Search for the cell housing the specified text and yield its [X, Y] center coordinate. 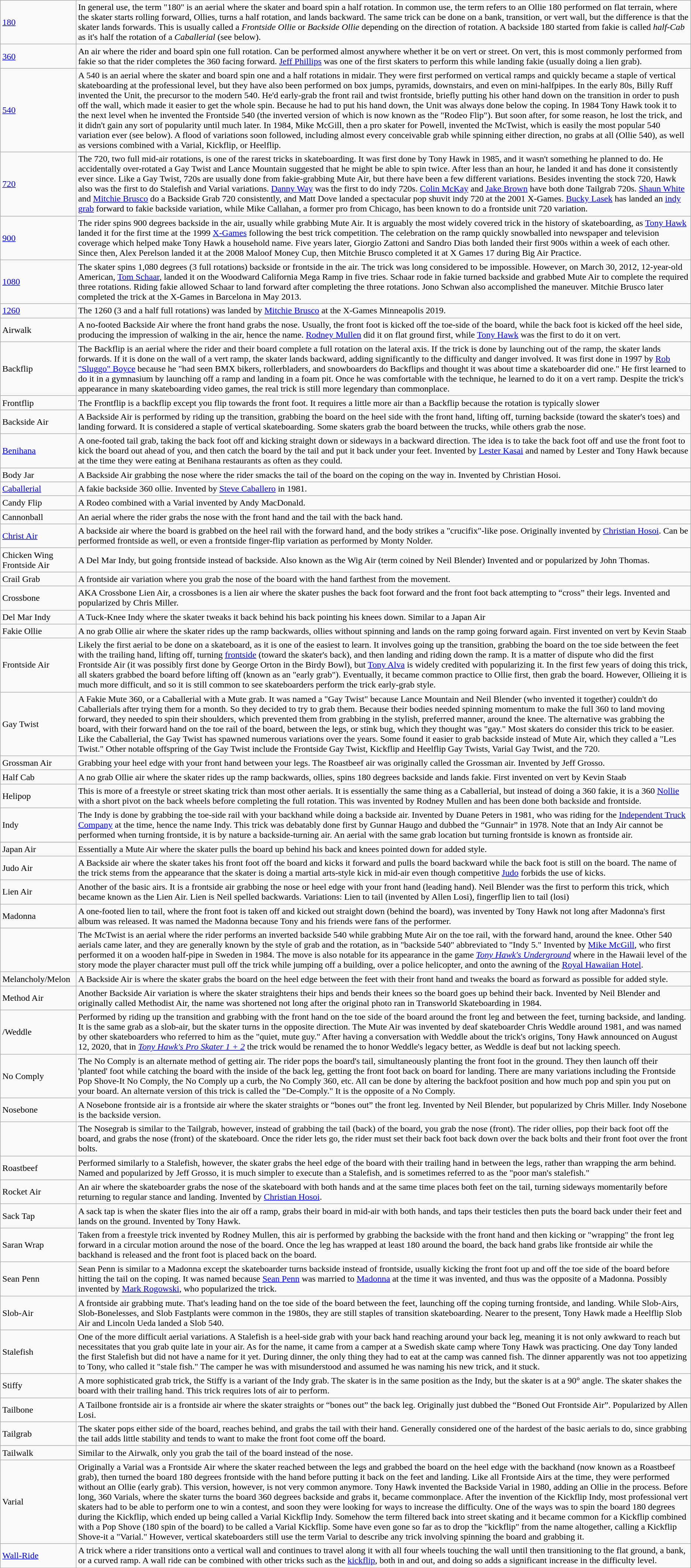
No Comply [38, 1076]
A Backside Air grabbing the nose where the rider smacks the tail of the board on the coping on the way in. Invented by Christian Hosoi. [383, 475]
Indy [38, 825]
900 [38, 238]
Helipop [38, 796]
Del Mar Indy [38, 617]
Backside Air [38, 421]
Lien Air [38, 892]
Crossbone [38, 598]
Sack Tap [38, 1216]
Christ Air [38, 536]
Tailgrab [38, 1434]
A Rodeo combined with a Varial invented by Andy MacDonald. [383, 503]
Fakie Ollie [38, 631]
Crail Grab [38, 579]
Wall-Ride [38, 1556]
Nosebone [38, 1110]
Slob-Air [38, 1313]
540 [38, 110]
Varial [38, 1502]
Candy Flip [38, 503]
Japan Air [38, 849]
Frontside Air [38, 665]
Stiffy [38, 1386]
Melancholy/Melon [38, 979]
Benihana [38, 451]
Madonna [38, 916]
A fakie backside 360 ollie. Invented by Steve Caballero in 1981. [383, 489]
Frontflip [38, 403]
Sean Penn [38, 1279]
Half Cab [38, 777]
Method Air [38, 998]
1080 [38, 282]
A frontside air variation where you grab the nose of the board with the hand farthest from the movement. [383, 579]
360 [38, 56]
Grossman Air [38, 763]
Airwalk [38, 330]
Tailbone [38, 1410]
Grabbing your heel edge with your front hand between your legs. The Roastbeef air was originally called the Grossman air. Invented by Jeff Grosso. [383, 763]
Stalefish [38, 1352]
A Tuck-Knee Indy where the skater tweaks it back behind his back pointing his knees down. Similar to a Japan Air [383, 617]
180 [38, 22]
Similar to the Airwalk, only you grab the tail of the board instead of the nose. [383, 1453]
Saran Wrap [38, 1245]
1260 [38, 311]
An aerial where the rider grabs the nose with the front hand and the tail with the back hand. [383, 517]
Judo Air [38, 868]
/Weddle [38, 1032]
Essentially a Mute Air where the skater pulls the board up behind his back and knees pointed down for added style. [383, 849]
Rocket Air [38, 1192]
Backflip [38, 369]
Gay Twist [38, 724]
Chicken Wing Frontside Air [38, 560]
Roastbeef [38, 1168]
Body Jar [38, 475]
The 1260 (3 and a half full rotations) was landed by Mitchie Brusco at the X-Games Minneapolis 2019. [383, 311]
Cannonball [38, 517]
Tailwalk [38, 1453]
Caballerial [38, 489]
720 [38, 184]
